Determine the [X, Y] coordinate at the center of the cell enclosing the given text.  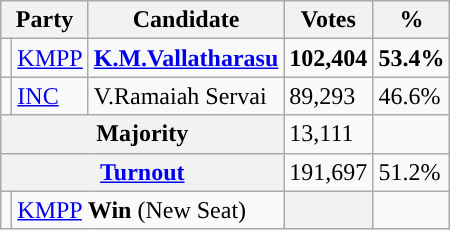
191,697 [328, 172]
KMPP Win (New Seat) [148, 210]
Majority [142, 134]
K.M.Vallatharasu [186, 58]
89,293 [328, 96]
Turnout [142, 172]
51.2% [412, 172]
Candidate [186, 20]
V.Ramaiah Servai [186, 96]
102,404 [328, 58]
INC [50, 96]
% [412, 20]
53.4% [412, 58]
13,111 [328, 134]
KMPP [50, 58]
46.6% [412, 96]
Party [44, 20]
Votes [328, 20]
